Identify which cell holds the provided text, then report its (x, y) central coordinate. 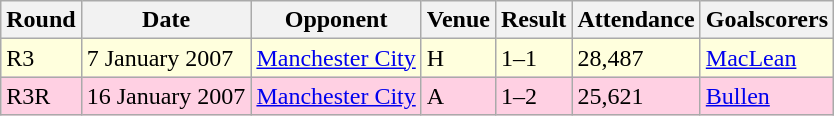
Attendance (636, 20)
Goalscorers (766, 20)
28,487 (636, 58)
Bullen (766, 96)
H (458, 58)
Opponent (336, 20)
R3 (41, 58)
Date (166, 20)
A (458, 96)
16 January 2007 (166, 96)
1–1 (533, 58)
Result (533, 20)
Venue (458, 20)
25,621 (636, 96)
Round (41, 20)
1–2 (533, 96)
R3R (41, 96)
7 January 2007 (166, 58)
MacLean (766, 58)
